Provide the (X, Y) coordinate of the cell's center where the given text is located.  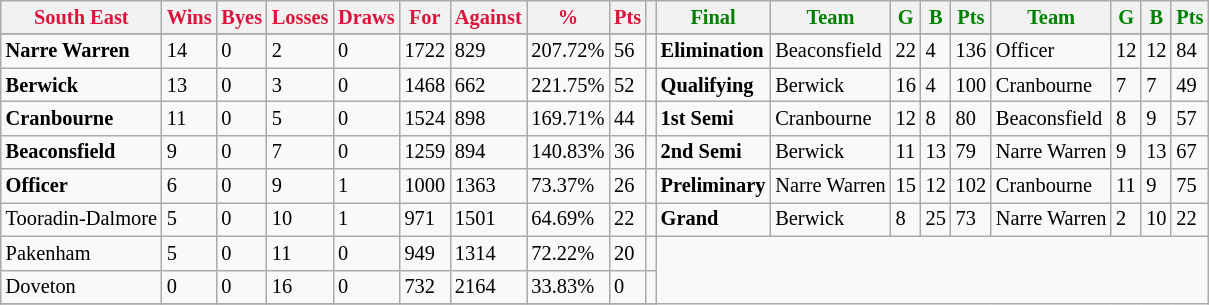
100 (971, 85)
57 (1190, 118)
79 (971, 152)
67 (1190, 152)
136 (971, 51)
73.37% (568, 186)
75 (1190, 186)
14 (190, 51)
1314 (488, 253)
1468 (425, 85)
949 (425, 253)
Draws (366, 17)
1363 (488, 186)
36 (628, 152)
South East (82, 17)
1722 (425, 51)
33.83% (568, 287)
25 (936, 219)
Doveton (82, 287)
3 (300, 85)
% (568, 17)
Against (488, 17)
Final (714, 17)
For (425, 17)
732 (425, 287)
169.71% (568, 118)
207.72% (568, 51)
Preliminary (714, 186)
829 (488, 51)
Wins (190, 17)
26 (628, 186)
140.83% (568, 152)
49 (1190, 85)
Losses (300, 17)
1524 (425, 118)
Elimination (714, 51)
1501 (488, 219)
72.22% (568, 253)
64.69% (568, 219)
15 (906, 186)
56 (628, 51)
Tooradin-Dalmore (82, 219)
102 (971, 186)
Pakenham (82, 253)
20 (628, 253)
52 (628, 85)
Byes (241, 17)
898 (488, 118)
221.75% (568, 85)
2164 (488, 287)
662 (488, 85)
80 (971, 118)
971 (425, 219)
Grand (714, 219)
6 (190, 186)
2nd Semi (714, 152)
1000 (425, 186)
44 (628, 118)
1259 (425, 152)
Qualifying (714, 85)
84 (1190, 51)
73 (971, 219)
1st Semi (714, 118)
894 (488, 152)
